Return [X, Y] of the center of cell containing provided text 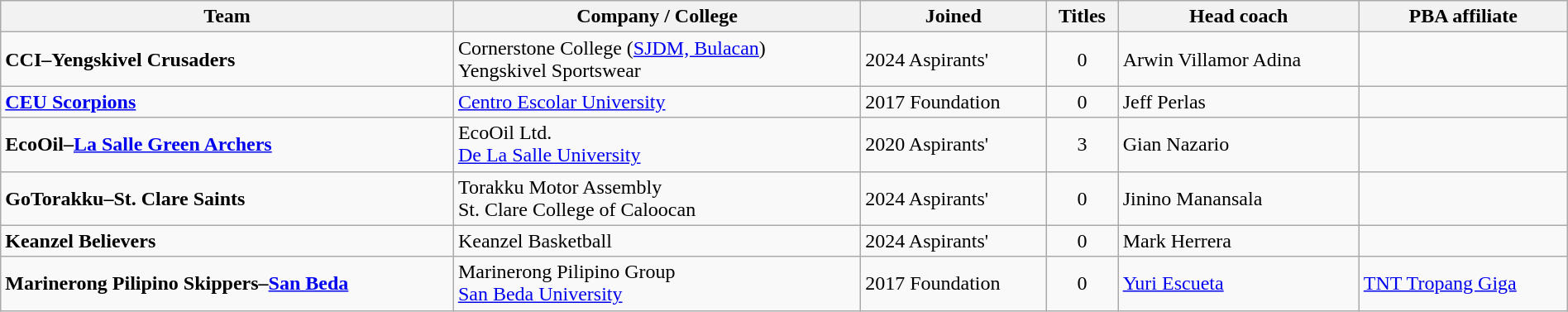
Yuri Escueta [1239, 283]
3 [1082, 144]
Jeff Perlas [1239, 102]
Keanzel Believers [227, 241]
Cornerstone College (SJDM, Bulacan) Yengskivel Sportswear [657, 60]
Company / College [657, 17]
Keanzel Basketball [657, 241]
Arwin Villamor Adina [1239, 60]
Gian Nazario [1239, 144]
PBA affiliate [1463, 17]
Torakku Motor Assembly St. Clare College of Caloocan [657, 199]
Titles [1082, 17]
Jinino Manansala [1239, 199]
2020 Aspirants' [954, 144]
EcoOil–La Salle Green Archers [227, 144]
EcoOil Ltd. De La Salle University [657, 144]
Mark Herrera [1239, 241]
Marinerong Pilipino Group San Beda University [657, 283]
TNT Tropang Giga [1463, 283]
Team [227, 17]
GoTorakku–St. Clare Saints [227, 199]
Joined [954, 17]
Centro Escolar University [657, 102]
Head coach [1239, 17]
CEU Scorpions [227, 102]
Marinerong Pilipino Skippers–San Beda [227, 283]
CCI–Yengskivel Crusaders [227, 60]
